Determine the (X, Y) coordinate at the center of the cell enclosing the given text.  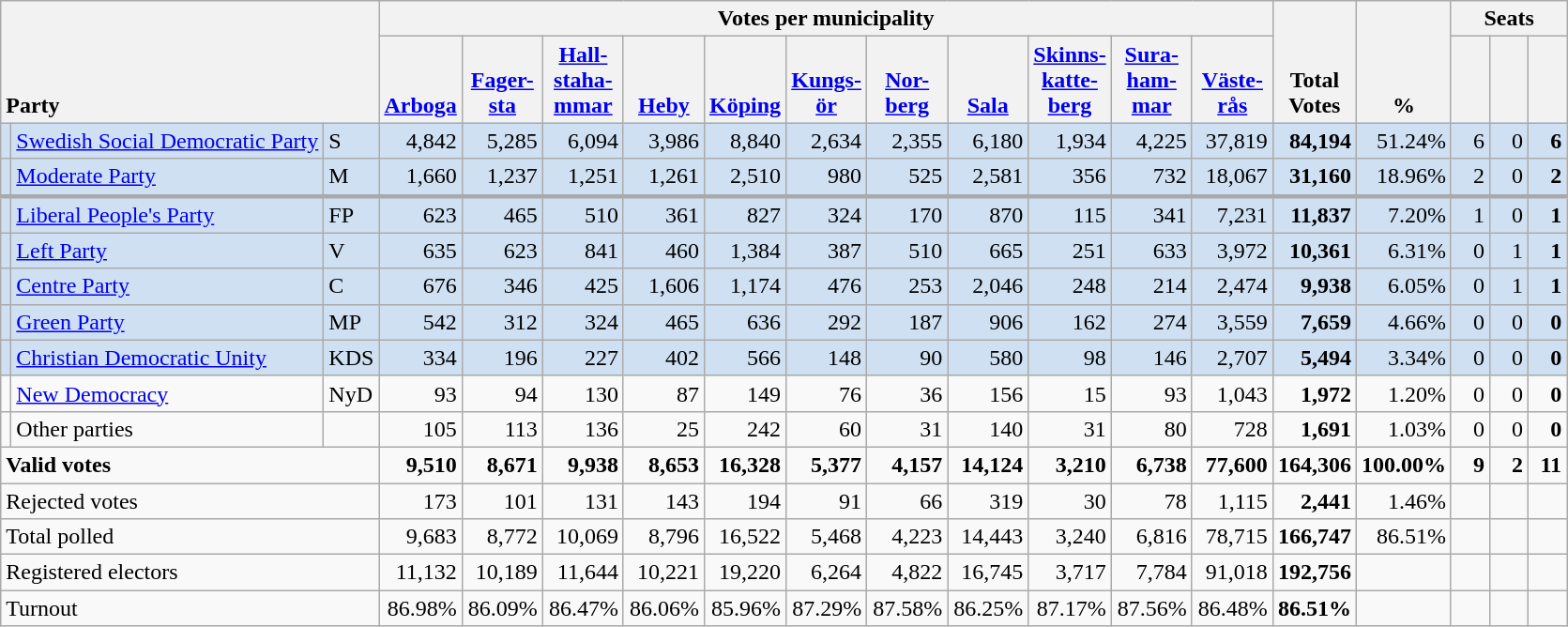
% (1404, 62)
732 (1151, 177)
870 (988, 214)
100.00% (1404, 465)
2,046 (988, 286)
19,220 (745, 573)
4,842 (420, 141)
9 (1469, 465)
170 (907, 214)
2,355 (907, 141)
8,772 (502, 537)
Arboga (420, 80)
91 (827, 500)
Väste- rås (1232, 80)
18,067 (1232, 177)
Skinns- katte- berg (1070, 80)
86.98% (420, 608)
227 (583, 358)
676 (420, 286)
4,157 (907, 465)
Hall- staha- mmar (583, 80)
94 (502, 393)
Green Party (167, 322)
2,581 (988, 177)
728 (1232, 429)
15 (1070, 393)
16,745 (988, 573)
162 (1070, 322)
580 (988, 358)
2,441 (1314, 500)
665 (988, 251)
251 (1070, 251)
78 (1151, 500)
2,707 (1232, 358)
1.46% (1404, 500)
16,522 (745, 537)
Centre Party (167, 286)
146 (1151, 358)
M (351, 177)
3,717 (1070, 573)
5,468 (827, 537)
1,934 (1070, 141)
334 (420, 358)
3.34% (1404, 358)
4,223 (907, 537)
1,691 (1314, 429)
Votes per municipality (826, 19)
3,986 (663, 141)
31,160 (1314, 177)
274 (1151, 322)
6.05% (1404, 286)
633 (1151, 251)
4,822 (907, 573)
8,671 (502, 465)
Swedish Social Democratic Party (167, 141)
1,261 (663, 177)
14,124 (988, 465)
Köping (745, 80)
10,361 (1314, 251)
1,115 (1232, 500)
10,189 (502, 573)
80 (1151, 429)
New Democracy (167, 393)
319 (988, 500)
115 (1070, 214)
148 (827, 358)
1.20% (1404, 393)
253 (907, 286)
Fager- sta (502, 80)
6.31% (1404, 251)
6,180 (988, 141)
3,559 (1232, 322)
113 (502, 429)
3,240 (1070, 537)
7.20% (1404, 214)
87.17% (1070, 608)
18.96% (1404, 177)
1,660 (420, 177)
242 (745, 429)
V (351, 251)
Kungs- ör (827, 80)
86.25% (988, 608)
86.06% (663, 608)
16,328 (745, 465)
10,069 (583, 537)
6,816 (1151, 537)
11,132 (420, 573)
Sala (988, 80)
8,796 (663, 537)
101 (502, 500)
980 (827, 177)
105 (420, 429)
Left Party (167, 251)
11,644 (583, 573)
87.56% (1151, 608)
Other parties (167, 429)
Christian Democratic Unity (167, 358)
87.29% (827, 608)
9,510 (420, 465)
1,237 (502, 177)
Moderate Party (167, 177)
6,094 (583, 141)
387 (827, 251)
173 (420, 500)
7,659 (1314, 322)
635 (420, 251)
143 (663, 500)
156 (988, 393)
7,231 (1232, 214)
37,819 (1232, 141)
2,634 (827, 141)
87.58% (907, 608)
90 (907, 358)
476 (827, 286)
361 (663, 214)
292 (827, 322)
827 (745, 214)
3,972 (1232, 251)
Nor- berg (907, 80)
3,210 (1070, 465)
187 (907, 322)
1,174 (745, 286)
Total polled (190, 537)
402 (663, 358)
346 (502, 286)
196 (502, 358)
1,972 (1314, 393)
136 (583, 429)
Turnout (190, 608)
2,510 (745, 177)
149 (745, 393)
98 (1070, 358)
NyD (351, 393)
194 (745, 500)
341 (1151, 214)
248 (1070, 286)
1,251 (583, 177)
11,837 (1314, 214)
356 (1070, 177)
Rejected votes (190, 500)
86.47% (583, 608)
78,715 (1232, 537)
1.03% (1404, 429)
6,738 (1151, 465)
164,306 (1314, 465)
Valid votes (190, 465)
60 (827, 429)
Sura- ham- mar (1151, 80)
4,225 (1151, 141)
Registered electors (190, 573)
Liberal People's Party (167, 214)
4.66% (1404, 322)
1,043 (1232, 393)
30 (1070, 500)
312 (502, 322)
460 (663, 251)
C (351, 286)
214 (1151, 286)
14,443 (988, 537)
140 (988, 429)
5,377 (827, 465)
636 (745, 322)
5,285 (502, 141)
85.96% (745, 608)
131 (583, 500)
S (351, 141)
841 (583, 251)
8,840 (745, 141)
36 (907, 393)
86.48% (1232, 608)
9,683 (420, 537)
192,756 (1314, 573)
566 (745, 358)
906 (988, 322)
Seats (1509, 19)
542 (420, 322)
1,606 (663, 286)
25 (663, 429)
10,221 (663, 573)
7,784 (1151, 573)
525 (907, 177)
77,600 (1232, 465)
130 (583, 393)
Party (190, 62)
84,194 (1314, 141)
8,653 (663, 465)
91,018 (1232, 573)
Total Votes (1314, 62)
1,384 (745, 251)
5,494 (1314, 358)
KDS (351, 358)
86.09% (502, 608)
51.24% (1404, 141)
Heby (663, 80)
87 (663, 393)
2,474 (1232, 286)
76 (827, 393)
66 (907, 500)
FP (351, 214)
425 (583, 286)
11 (1548, 465)
MP (351, 322)
166,747 (1314, 537)
6,264 (827, 573)
